For the text-containing cell, return its midpoint in (x, y) coordinate format. 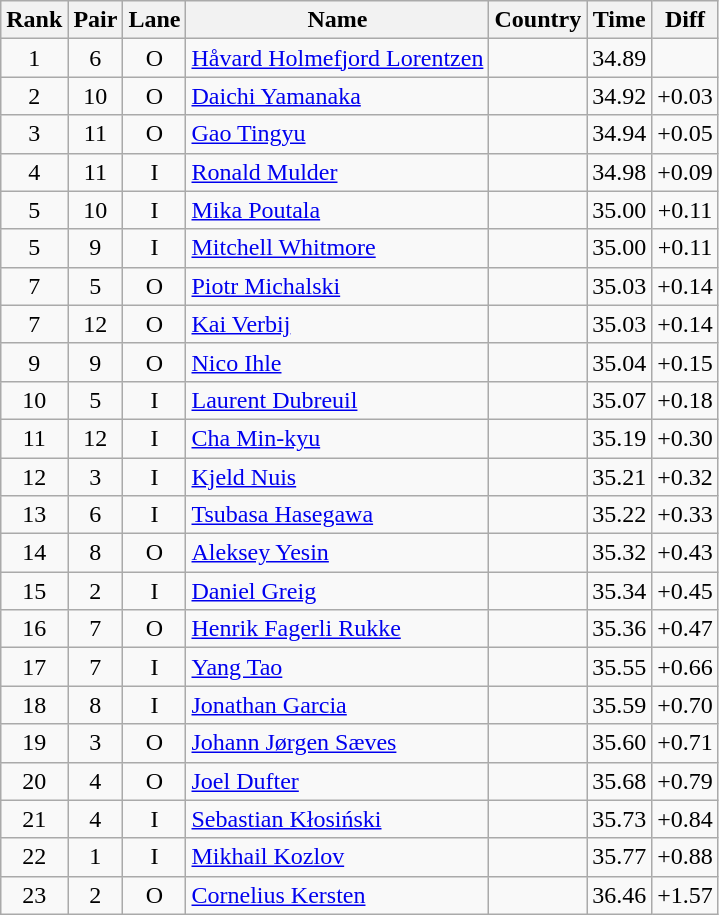
+1.57 (686, 895)
35.55 (620, 667)
Pair (96, 20)
35.59 (620, 705)
Daichi Yamanaka (338, 96)
+0.66 (686, 667)
18 (34, 705)
15 (34, 591)
35.73 (620, 819)
Lane (154, 20)
Country (538, 20)
+0.43 (686, 553)
Henrik Fagerli Rukke (338, 629)
35.07 (620, 400)
34.92 (620, 96)
Mika Poutala (338, 210)
Daniel Greig (338, 591)
Sebastian Kłosiński (338, 819)
16 (34, 629)
+0.70 (686, 705)
35.32 (620, 553)
+0.47 (686, 629)
Joel Dufter (338, 781)
+0.84 (686, 819)
Rank (34, 20)
Cornelius Kersten (338, 895)
Kai Verbij (338, 324)
35.68 (620, 781)
Piotr Michalski (338, 286)
35.04 (620, 362)
Time (620, 20)
35.21 (620, 477)
+0.18 (686, 400)
Aleksey Yesin (338, 553)
Laurent Dubreuil (338, 400)
35.60 (620, 743)
Mikhail Kozlov (338, 857)
Nico Ihle (338, 362)
+0.30 (686, 438)
Gao Tingyu (338, 134)
34.94 (620, 134)
35.36 (620, 629)
22 (34, 857)
20 (34, 781)
35.22 (620, 515)
Name (338, 20)
+0.15 (686, 362)
+0.05 (686, 134)
+0.45 (686, 591)
+0.71 (686, 743)
23 (34, 895)
35.77 (620, 857)
Håvard Holmefjord Lorentzen (338, 58)
Yang Tao (338, 667)
35.34 (620, 591)
+0.32 (686, 477)
34.98 (620, 172)
+0.03 (686, 96)
17 (34, 667)
Ronald Mulder (338, 172)
Tsubasa Hasegawa (338, 515)
21 (34, 819)
+0.09 (686, 172)
36.46 (620, 895)
35.19 (620, 438)
+0.33 (686, 515)
13 (34, 515)
34.89 (620, 58)
Cha Min-kyu (338, 438)
Kjeld Nuis (338, 477)
14 (34, 553)
Diff (686, 20)
Jonathan Garcia (338, 705)
19 (34, 743)
+0.88 (686, 857)
Johann Jørgen Sæves (338, 743)
+0.79 (686, 781)
Mitchell Whitmore (338, 248)
